Return (x, y) of the center of cell containing provided text 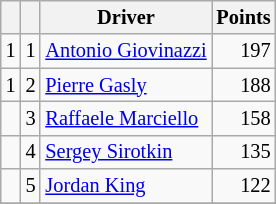
Pierre Gasly (126, 85)
3 (31, 118)
Points (244, 17)
4 (31, 152)
Antonio Giovinazzi (126, 51)
158 (244, 118)
Raffaele Marciello (126, 118)
188 (244, 85)
Jordan King (126, 186)
197 (244, 51)
2 (31, 85)
Sergey Sirotkin (126, 152)
135 (244, 152)
Driver (126, 17)
122 (244, 186)
5 (31, 186)
